Return [X, Y] of the center of cell containing provided text 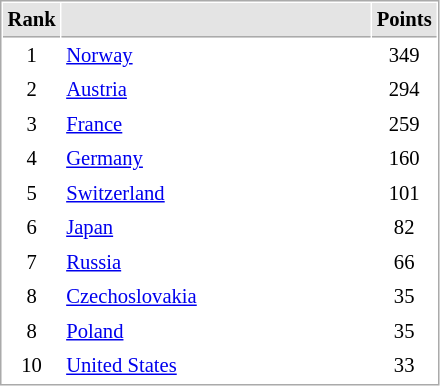
294 [404, 90]
Switzerland [216, 194]
1 [32, 56]
3 [32, 124]
Rank [32, 20]
6 [32, 228]
Points [404, 20]
Russia [216, 262]
France [216, 124]
Japan [216, 228]
259 [404, 124]
Germany [216, 158]
Czechoslovakia [216, 296]
349 [404, 56]
Poland [216, 332]
United States [216, 366]
Norway [216, 56]
7 [32, 262]
10 [32, 366]
66 [404, 262]
Austria [216, 90]
160 [404, 158]
82 [404, 228]
4 [32, 158]
5 [32, 194]
33 [404, 366]
101 [404, 194]
2 [32, 90]
